Search for the cell housing the specified text and yield its (X, Y) center coordinate. 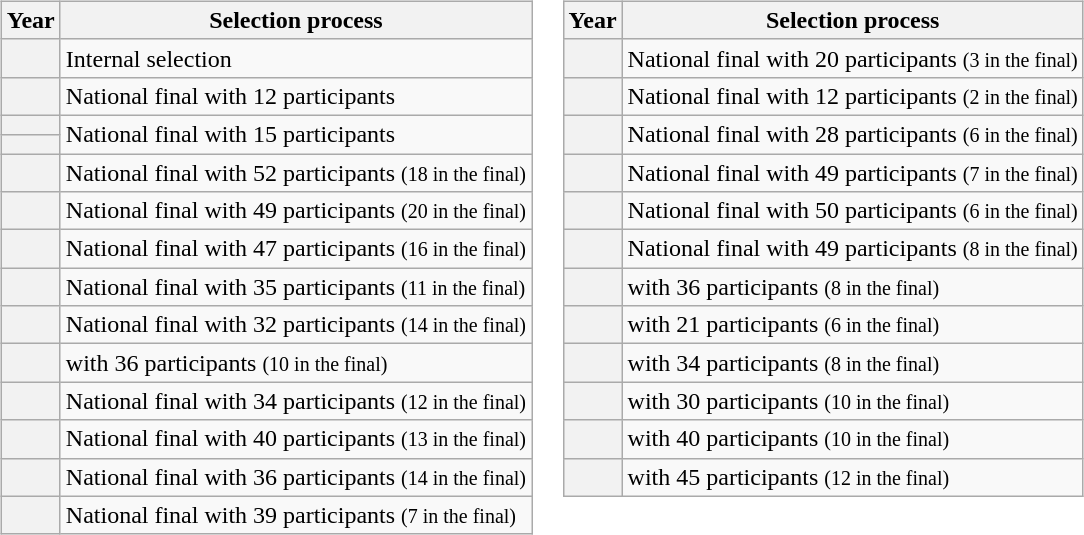
National final with 47 participants (16 in the final) (296, 249)
National final with 40 participants (13 in the final) (296, 439)
Internal selection (296, 58)
National final with 28 participants (6 in the final) (852, 134)
National final with 49 participants (7 in the final) (852, 173)
with 21 participants (6 in the final) (852, 325)
with 34 participants (8 in the final) (852, 363)
National final with 49 participants (20 in the final) (296, 211)
National final with 20 participants (3 in the final) (852, 58)
National final with 34 participants (12 in the final) (296, 401)
National final with 12 participants (296, 96)
National final with 36 participants (14 in the final) (296, 477)
with 45 participants (12 in the final) (852, 477)
National final with 39 participants (7 in the final) (296, 515)
National final with 15 participants (296, 134)
with 40 participants (10 in the final) (852, 439)
National final with 52 participants (18 in the final) (296, 173)
with 36 participants (10 in the final) (296, 363)
National final with 32 participants (14 in the final) (296, 325)
National final with 35 participants (11 in the final) (296, 287)
National final with 49 participants (8 in the final) (852, 249)
with 36 participants (8 in the final) (852, 287)
National final with 50 participants (6 in the final) (852, 211)
National final with 12 participants (2 in the final) (852, 96)
with 30 participants (10 in the final) (852, 401)
